Find where the given text appears and provide that cell's center as (x, y) coordinate. 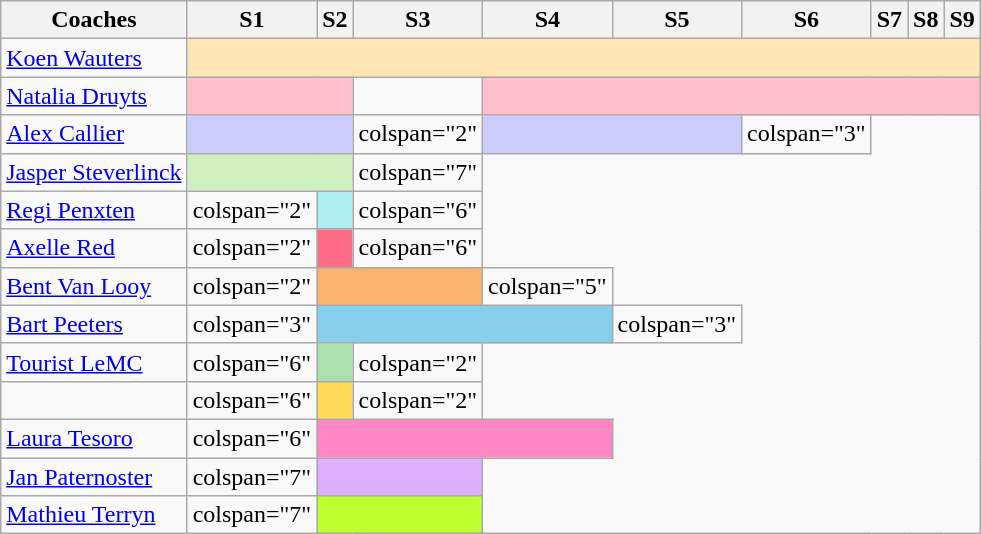
Axelle Red (94, 248)
S3 (418, 20)
Alex Callier (94, 134)
S4 (548, 20)
S1 (252, 20)
colspan="5" (548, 286)
S6 (807, 20)
S2 (335, 20)
S5 (677, 20)
Koen Wauters (94, 58)
S9 (962, 20)
S8 (926, 20)
Mathieu Terryn (94, 515)
Natalia Druyts (94, 96)
Jasper Steverlinck (94, 172)
Tourist LeMC (94, 362)
Bent Van Looy (94, 286)
S7 (889, 20)
Jan Paternoster (94, 477)
Bart Peeters (94, 324)
Coaches (94, 20)
Regi Penxten (94, 210)
Laura Tesoro (94, 438)
